Scan for the cell matching the given text and deliver its (X, Y) coordinate at center. 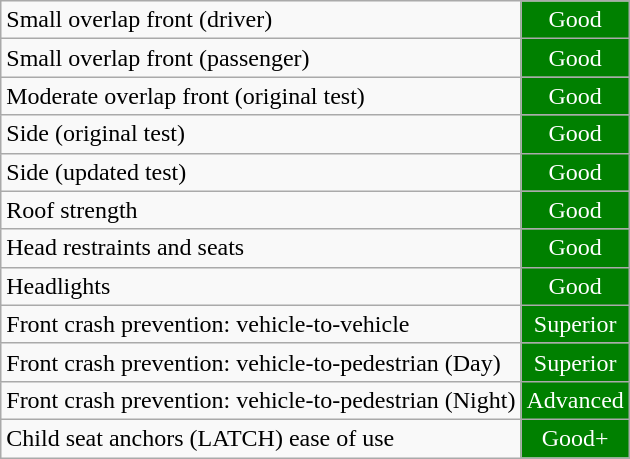
Side (original test) (261, 134)
Advanced (575, 400)
Moderate overlap front (original test) (261, 96)
Front crash prevention: vehicle-to-pedestrian (Night) (261, 400)
Child seat anchors (LATCH) ease of use (261, 438)
Front crash prevention: vehicle-to-vehicle (261, 324)
Front crash prevention: vehicle-to-pedestrian (Day) (261, 362)
Small overlap front (driver) (261, 20)
Headlights (261, 286)
Roof strength (261, 210)
Small overlap front (passenger) (261, 58)
Head restraints and seats (261, 248)
Side (updated test) (261, 172)
Good+ (575, 438)
